Scan for the cell matching the given text and deliver its (X, Y) coordinate at center. 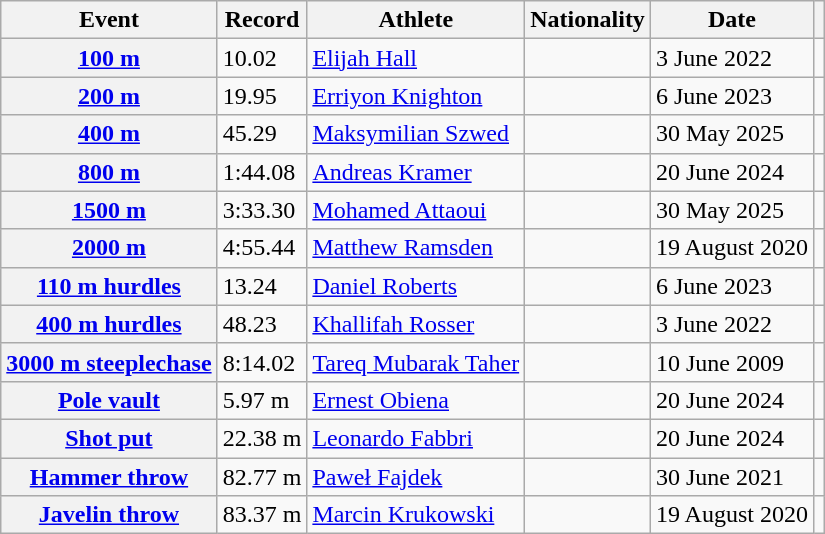
82.77 m (262, 477)
13.24 (262, 286)
200 m (109, 96)
Javelin throw (109, 515)
Event (109, 20)
3:33.30 (262, 210)
3000 m steeplechase (109, 362)
Tareq Mubarak Taher (416, 362)
Leonardo Fabbri (416, 438)
800 m (109, 172)
Marcin Krukowski (416, 515)
4:55.44 (262, 248)
Khallifah Rosser (416, 324)
Record (262, 20)
1500 m (109, 210)
Matthew Ramsden (416, 248)
Athlete (416, 20)
Paweł Fajdek (416, 477)
2000 m (109, 248)
8:14.02 (262, 362)
83.37 m (262, 515)
Hammer throw (109, 477)
1:44.08 (262, 172)
Shot put (109, 438)
19.95 (262, 96)
Ernest Obiena (416, 400)
100 m (109, 58)
Daniel Roberts (416, 286)
22.38 m (262, 438)
48.23 (262, 324)
30 June 2021 (732, 477)
10.02 (262, 58)
Andreas Kramer (416, 172)
Erriyon Knighton (416, 96)
Maksymilian Szwed (416, 134)
Pole vault (109, 400)
Date (732, 20)
5.97 m (262, 400)
400 m hurdles (109, 324)
400 m (109, 134)
45.29 (262, 134)
Mohamed Attaoui (416, 210)
10 June 2009 (732, 362)
Nationality (588, 20)
Elijah Hall (416, 58)
110 m hurdles (109, 286)
